Find where the given text appears and provide that cell's center as [x, y] coordinate. 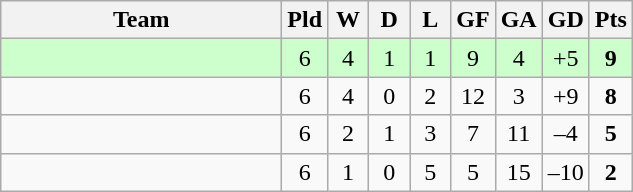
12 [473, 96]
D [390, 20]
W [348, 20]
+5 [566, 58]
L [430, 20]
GD [566, 20]
15 [518, 172]
–4 [566, 134]
Team [142, 20]
Pts [610, 20]
8 [610, 96]
GA [518, 20]
7 [473, 134]
11 [518, 134]
–10 [566, 172]
+9 [566, 96]
Pld [305, 20]
GF [473, 20]
